Extract the (X, Y) coordinate from the center of the cell holding the provided text.  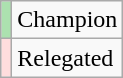
Relegated (68, 58)
Champion (68, 20)
